Provide the [x, y] coordinate of the cell's center where the given text is located.  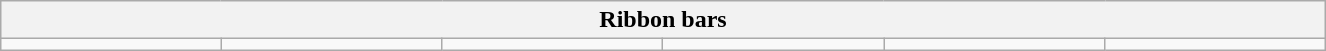
Ribbon bars [663, 20]
